Provide the [x, y] coordinate of the cell's center where the given text is located.  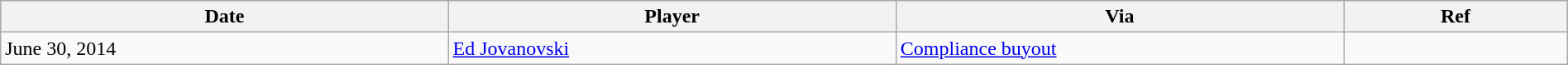
Ed Jovanovski [672, 48]
Ref [1456, 17]
June 30, 2014 [225, 48]
Via [1120, 17]
Date [225, 17]
Player [672, 17]
Compliance buyout [1120, 48]
